Pinpoint the cell where the given text exists, returning its (X, Y) midpoint coordinate. 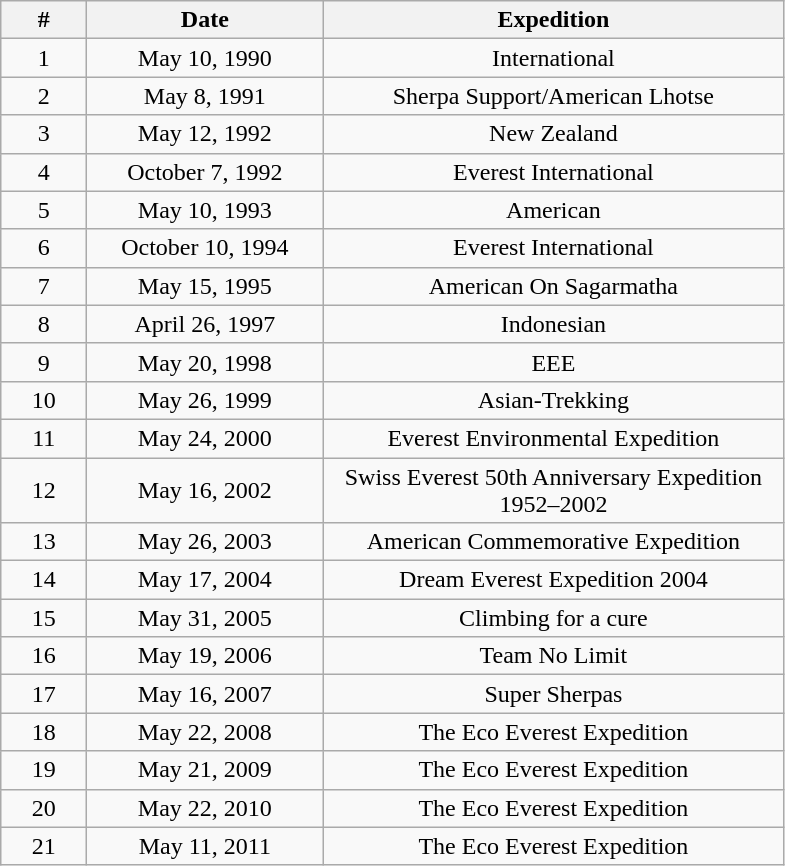
11 (44, 438)
9 (44, 362)
May 19, 2006 (205, 656)
17 (44, 694)
May 22, 2010 (205, 808)
May 26, 2003 (205, 542)
4 (44, 172)
Super Sherpas (554, 694)
21 (44, 846)
May 15, 1995 (205, 286)
8 (44, 324)
May 12, 1992 (205, 134)
May 21, 2009 (205, 770)
14 (44, 580)
Indonesian (554, 324)
May 17, 2004 (205, 580)
American Commemorative Expedition (554, 542)
3 (44, 134)
October 7, 1992 (205, 172)
10 (44, 400)
Swiss Everest 50th Anniversary Expedition 1952–2002 (554, 490)
12 (44, 490)
May 16, 2007 (205, 694)
New Zealand (554, 134)
May 10, 1990 (205, 58)
May 22, 2008 (205, 732)
Date (205, 20)
EEE (554, 362)
Asian-Trekking (554, 400)
16 (44, 656)
2 (44, 96)
American (554, 210)
6 (44, 248)
19 (44, 770)
20 (44, 808)
Expedition (554, 20)
18 (44, 732)
May 10, 1993 (205, 210)
April 26, 1997 (205, 324)
May 16, 2002 (205, 490)
# (44, 20)
May 11, 2011 (205, 846)
American On Sagarmatha (554, 286)
May 26, 1999 (205, 400)
May 24, 2000 (205, 438)
May 8, 1991 (205, 96)
13 (44, 542)
October 10, 1994 (205, 248)
Everest Environmental Expedition (554, 438)
Dream Everest Expedition 2004 (554, 580)
Climbing for a cure (554, 618)
15 (44, 618)
International (554, 58)
1 (44, 58)
Team No Limit (554, 656)
May 31, 2005 (205, 618)
7 (44, 286)
Sherpa Support/American Lhotse (554, 96)
5 (44, 210)
May 20, 1998 (205, 362)
